From the cell containing the given text, extract its center point as (x, y) coordinate. 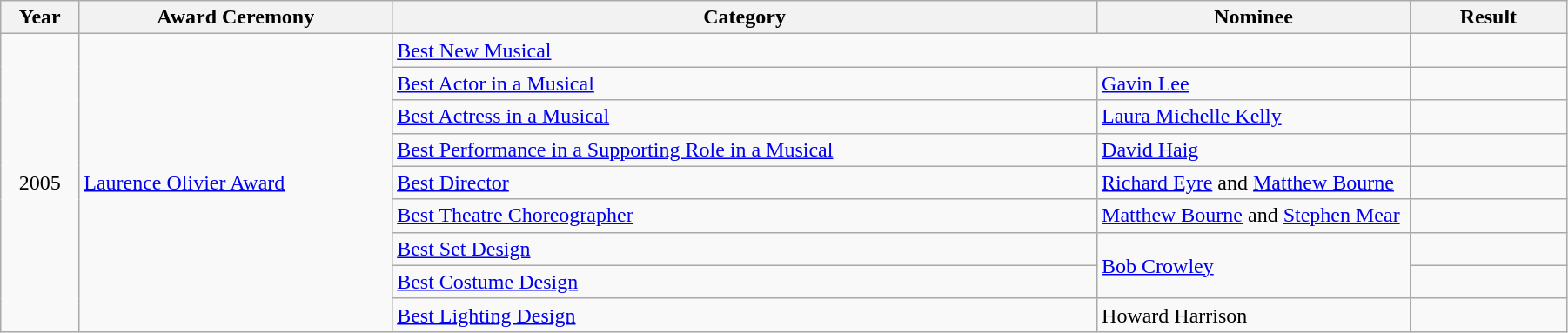
Richard Eyre and Matthew Bourne (1254, 183)
Best Director (745, 183)
Howard Harrison (1254, 315)
Result (1488, 17)
2005 (40, 183)
Best Set Design (745, 249)
Laurence Olivier Award (236, 183)
Matthew Bourne and Stephen Mear (1254, 216)
Year (40, 17)
Best New Musical (901, 50)
Gavin Lee (1254, 83)
Best Actor in a Musical (745, 83)
Best Costume Design (745, 282)
Bob Crowley (1254, 265)
Laura Michelle Kelly (1254, 117)
Award Ceremony (236, 17)
Best Theatre Choreographer (745, 216)
Best Performance in a Supporting Role in a Musical (745, 150)
David Haig (1254, 150)
Category (745, 17)
Best Actress in a Musical (745, 117)
Nominee (1254, 17)
Best Lighting Design (745, 315)
